Return the (x, y) coordinate for the center point of the cell that contains the specified text.  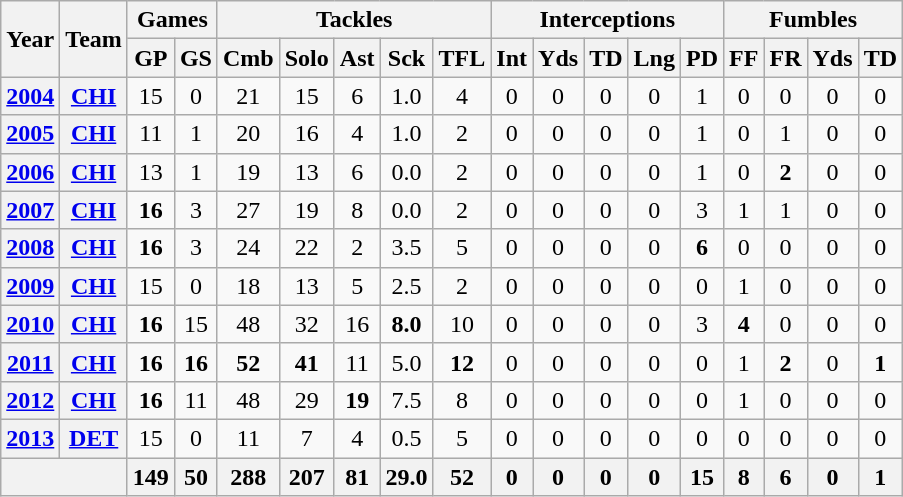
29 (306, 400)
2005 (30, 134)
12 (462, 362)
Fumbles (814, 20)
Ast (357, 58)
2.5 (406, 286)
Solo (306, 58)
21 (248, 96)
2007 (30, 210)
Tackles (354, 20)
Interceptions (608, 20)
50 (196, 477)
Games (172, 20)
149 (150, 477)
2013 (30, 438)
3.5 (406, 248)
288 (248, 477)
Team (94, 39)
2011 (30, 362)
GP (150, 58)
7.5 (406, 400)
2012 (30, 400)
0.5 (406, 438)
10 (462, 324)
18 (248, 286)
41 (306, 362)
FR (786, 58)
Int (512, 58)
Sck (406, 58)
22 (306, 248)
81 (357, 477)
2006 (30, 172)
PD (702, 58)
FF (744, 58)
8.0 (406, 324)
24 (248, 248)
GS (196, 58)
2004 (30, 96)
20 (248, 134)
207 (306, 477)
32 (306, 324)
2008 (30, 248)
Cmb (248, 58)
Lng (654, 58)
DET (94, 438)
29.0 (406, 477)
7 (306, 438)
2010 (30, 324)
2009 (30, 286)
27 (248, 210)
TFL (462, 58)
5.0 (406, 362)
Year (30, 39)
